For the text-containing cell, return its midpoint in [x, y] coordinate format. 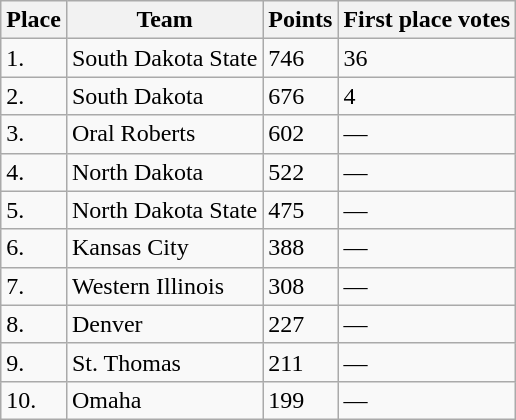
9. [34, 362]
5. [34, 210]
2. [34, 96]
4. [34, 172]
Points [300, 20]
3. [34, 134]
Oral Roberts [164, 134]
199 [300, 400]
Omaha [164, 400]
South Dakota State [164, 58]
St. Thomas [164, 362]
308 [300, 286]
North Dakota State [164, 210]
36 [427, 58]
746 [300, 58]
North Dakota [164, 172]
602 [300, 134]
522 [300, 172]
First place votes [427, 20]
4 [427, 96]
Western Illinois [164, 286]
Kansas City [164, 248]
Place [34, 20]
676 [300, 96]
227 [300, 324]
South Dakota [164, 96]
Team [164, 20]
8. [34, 324]
211 [300, 362]
475 [300, 210]
388 [300, 248]
6. [34, 248]
Denver [164, 324]
10. [34, 400]
7. [34, 286]
1. [34, 58]
